Search for the cell housing the specified text and yield its (x, y) center coordinate. 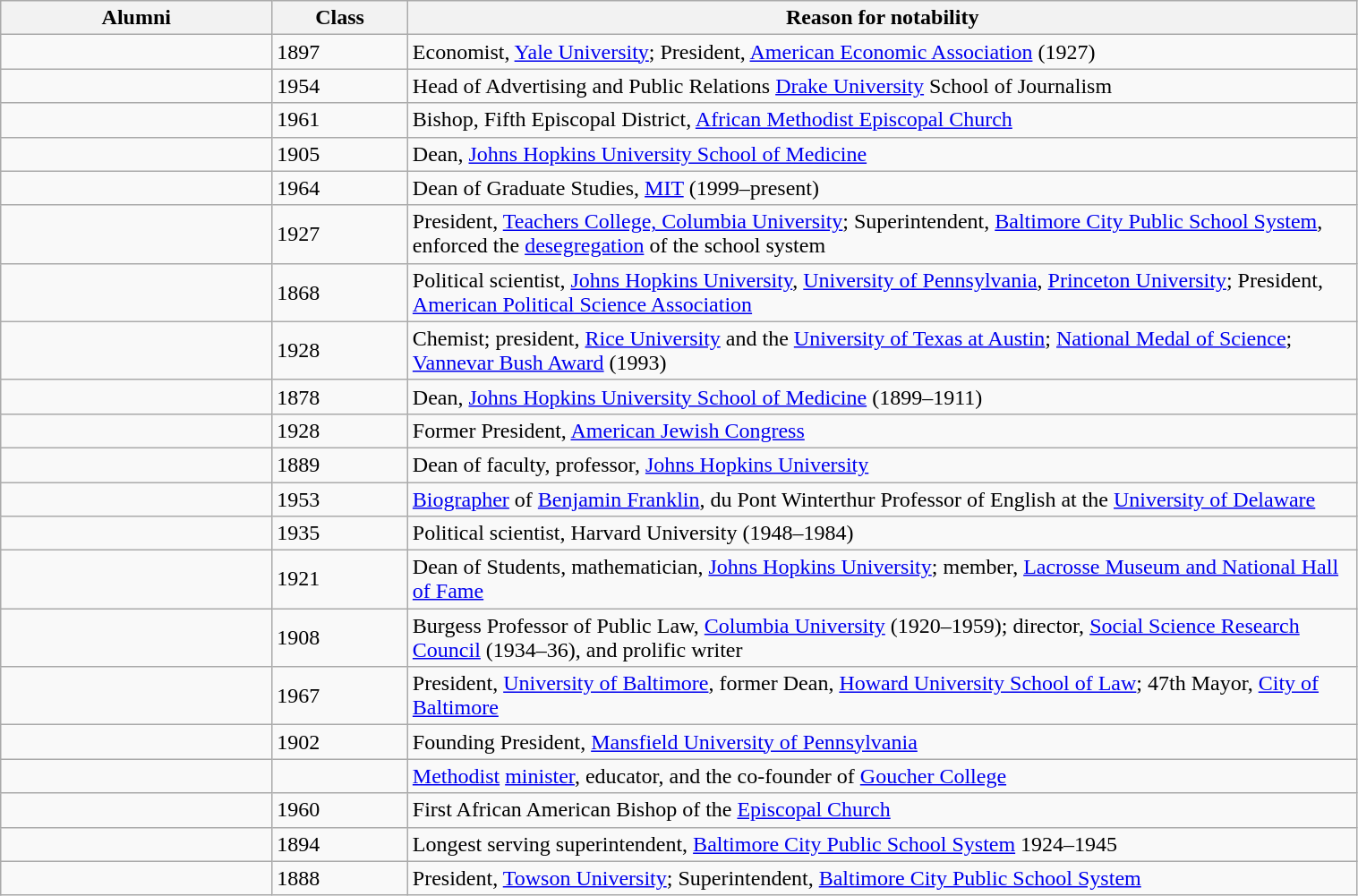
Reason for notability (883, 18)
1964 (340, 188)
1878 (340, 397)
1897 (340, 52)
1888 (340, 878)
1953 (340, 499)
1902 (340, 742)
President, University of Baltimore, former Dean, Howard University School of Law; 47th Mayor, City of Baltimore (883, 696)
1868 (340, 292)
Political scientist, Johns Hopkins University, University of Pennsylvania, Princeton University; President, American Political Science Association (883, 292)
1889 (340, 465)
Burgess Professor of Public Law, Columbia University (1920–1959); director, Social Science Research Council (1934–36), and prolific writer (883, 637)
1908 (340, 637)
Dean of Graduate Studies, MIT (1999–present) (883, 188)
Bishop, Fifth Episcopal District, African Methodist Episcopal Church (883, 120)
Dean of faculty, professor, Johns Hopkins University (883, 465)
First African American Bishop of the Episcopal Church (883, 810)
1960 (340, 810)
President, Towson University; Superintendent, Baltimore City Public School System (883, 878)
1954 (340, 86)
1905 (340, 154)
Economist, Yale University; President, American Economic Association (1927) (883, 52)
Chemist; president, Rice University and the University of Texas at Austin; National Medal of Science; Vannevar Bush Award (1993) (883, 351)
Political scientist, Harvard University (1948–1984) (883, 533)
Head of Advertising and Public Relations Drake University School of Journalism (883, 86)
Longest serving superintendent, Baltimore City Public School System 1924–1945 (883, 844)
Biographer of Benjamin Franklin, du Pont Winterthur Professor of English at the University of Delaware (883, 499)
1961 (340, 120)
Dean, Johns Hopkins University School of Medicine (883, 154)
Dean, Johns Hopkins University School of Medicine (1899–1911) (883, 397)
1967 (340, 696)
1927 (340, 235)
Founding President, Mansfield University of Pennsylvania (883, 742)
1935 (340, 533)
1894 (340, 844)
Methodist minister, educator, and the co-founder of Goucher College (883, 776)
Class (340, 18)
1921 (340, 580)
Dean of Students, mathematician, Johns Hopkins University; member, Lacrosse Museum and National Hall of Fame (883, 580)
Former President, American Jewish Congress (883, 431)
Alumni (136, 18)
